Return [x, y] of the center of cell containing provided text 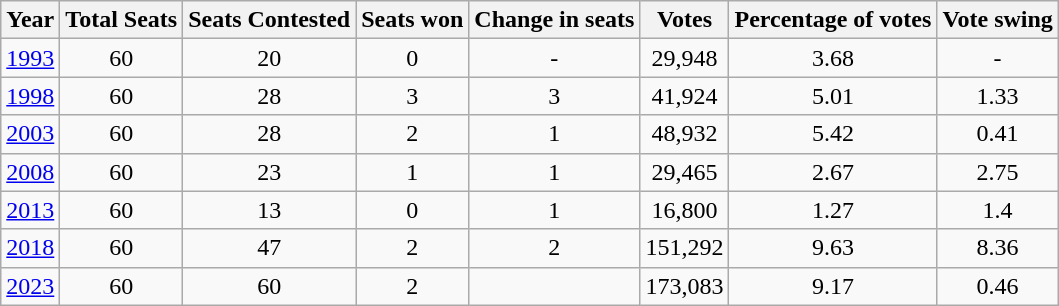
Change in seats [554, 20]
2.75 [998, 172]
8.36 [998, 248]
9.17 [833, 286]
13 [270, 210]
20 [270, 58]
1998 [30, 96]
0.41 [998, 134]
29,465 [684, 172]
23 [270, 172]
Seats Contested [270, 20]
2.67 [833, 172]
9.63 [833, 248]
5.42 [833, 134]
29,948 [684, 58]
3.68 [833, 58]
151,292 [684, 248]
1.27 [833, 210]
2008 [30, 172]
16,800 [684, 210]
2013 [30, 210]
48,932 [684, 134]
41,924 [684, 96]
1993 [30, 58]
0.46 [998, 286]
2023 [30, 286]
1.4 [998, 210]
2003 [30, 134]
Percentage of votes [833, 20]
2018 [30, 248]
1.33 [998, 96]
47 [270, 248]
Seats won [412, 20]
173,083 [684, 286]
Vote swing [998, 20]
5.01 [833, 96]
Votes [684, 20]
Total Seats [122, 20]
Year [30, 20]
